Pinpoint the cell where the given text exists, returning its [X, Y] midpoint coordinate. 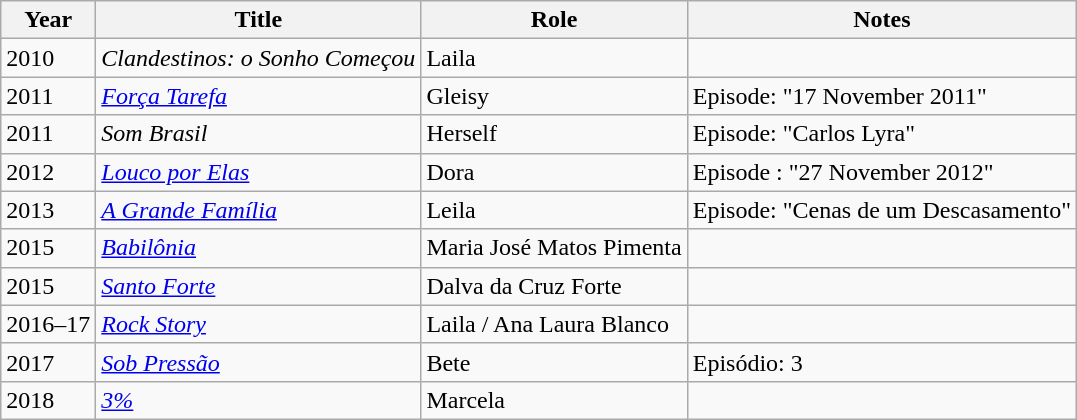
Maria José Matos Pimenta [554, 248]
Role [554, 20]
Episódio: 3 [882, 362]
2016–17 [48, 324]
Força Tarefa [258, 96]
Santo Forte [258, 286]
2013 [48, 210]
Laila [554, 58]
Sob Pressão [258, 362]
Babilônia [258, 248]
Episode: "17 November 2011" [882, 96]
Episode: "Carlos Lyra" [882, 134]
Louco por Elas [258, 172]
Bete [554, 362]
2017 [48, 362]
Laila / Ana Laura Blanco [554, 324]
Year [48, 20]
3% [258, 400]
Episode: "Cenas de um Descasamento" [882, 210]
2018 [48, 400]
2012 [48, 172]
Gleisy [554, 96]
Dora [554, 172]
A Grande Família [258, 210]
Notes [882, 20]
Marcela [554, 400]
Leila [554, 210]
Herself [554, 134]
Dalva da Cruz Forte [554, 286]
Clandestinos: o Sonho Começou [258, 58]
Title [258, 20]
Episode : "27 November 2012" [882, 172]
Som Brasil [258, 134]
2010 [48, 58]
Rock Story [258, 324]
